Return the [x, y] coordinate for the center point of the cell that contains the specified text.  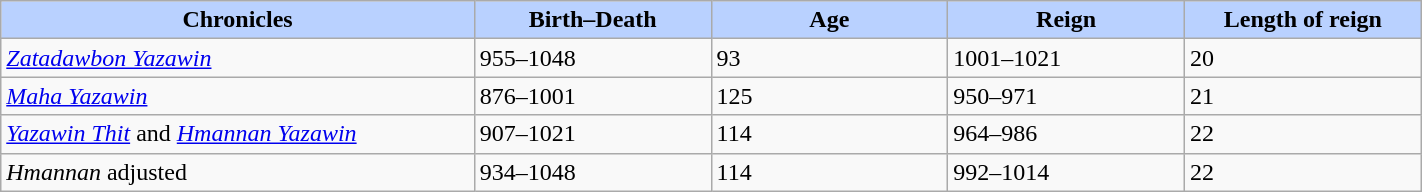
93 [830, 58]
934–1048 [592, 172]
21 [1302, 96]
Zatadawbon Yazawin [238, 58]
Chronicles [238, 20]
955–1048 [592, 58]
907–1021 [592, 134]
Age [830, 20]
Reign [1066, 20]
Yazawin Thit and Hmannan Yazawin [238, 134]
964–986 [1066, 134]
Maha Yazawin [238, 96]
876–1001 [592, 96]
950–971 [1066, 96]
992–1014 [1066, 172]
Length of reign [1302, 20]
125 [830, 96]
1001–1021 [1066, 58]
20 [1302, 58]
Hmannan adjusted [238, 172]
Birth–Death [592, 20]
